Locate the cell with the specified text and output its (X, Y) center coordinate. 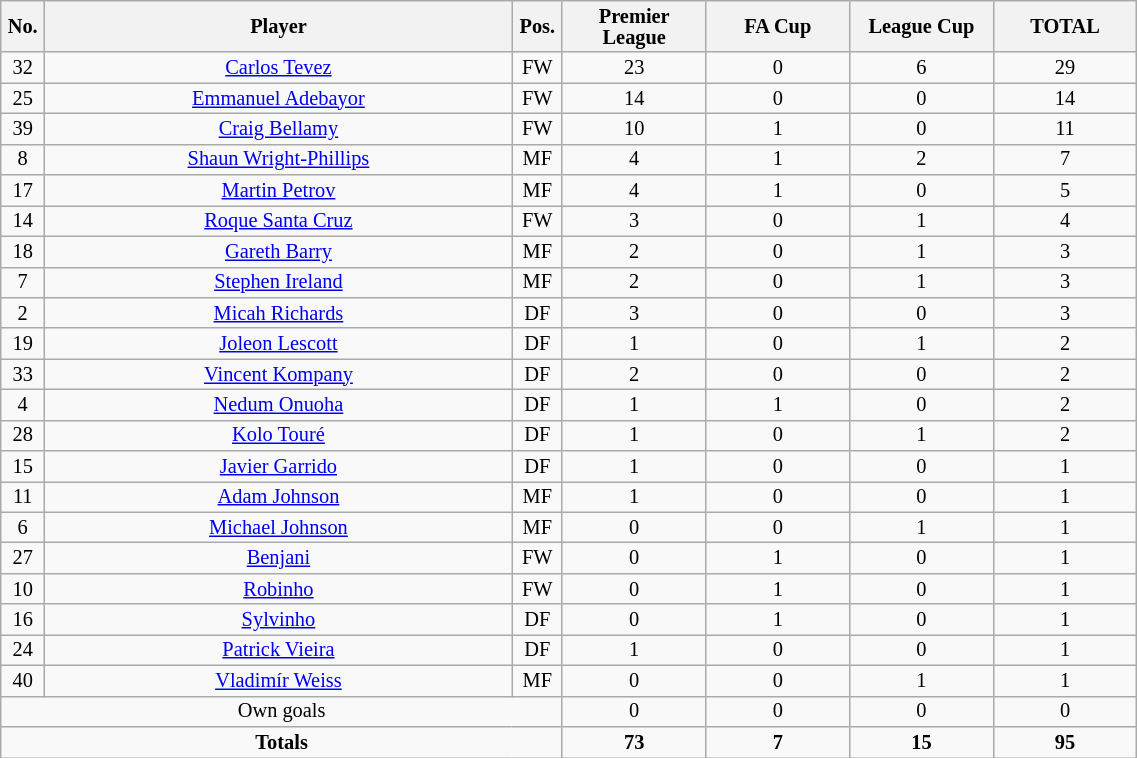
32 (23, 68)
19 (23, 344)
FA Cup (778, 26)
Sylvinho (279, 620)
Nedum Onuoha (279, 404)
5 (1065, 190)
16 (23, 620)
Shaun Wright-Phillips (279, 160)
Patrick Vieira (279, 650)
TOTAL (1065, 26)
Totals (282, 742)
Carlos Tevez (279, 68)
Player (279, 26)
73 (634, 742)
28 (23, 436)
Stephen Ireland (279, 282)
Benjani (279, 558)
8 (23, 160)
40 (23, 680)
Javier Garrido (279, 466)
23 (634, 68)
18 (23, 252)
Emmanuel Adebayor (279, 98)
25 (23, 98)
Robinho (279, 588)
Gareth Barry (279, 252)
39 (23, 128)
Roque Santa Cruz (279, 220)
Joleon Lescott (279, 344)
24 (23, 650)
Kolo Touré (279, 436)
Adam Johnson (279, 496)
Craig Bellamy (279, 128)
League Cup (922, 26)
Pos. (537, 26)
Michael Johnson (279, 528)
29 (1065, 68)
Premier League (634, 26)
95 (1065, 742)
Vladimír Weiss (279, 680)
No. (23, 26)
Own goals (282, 712)
Micah Richards (279, 312)
Vincent Kompany (279, 374)
33 (23, 374)
Martin Petrov (279, 190)
27 (23, 558)
17 (23, 190)
